Capture the cell that displays the provided text and extract its [X, Y] central coordinate. 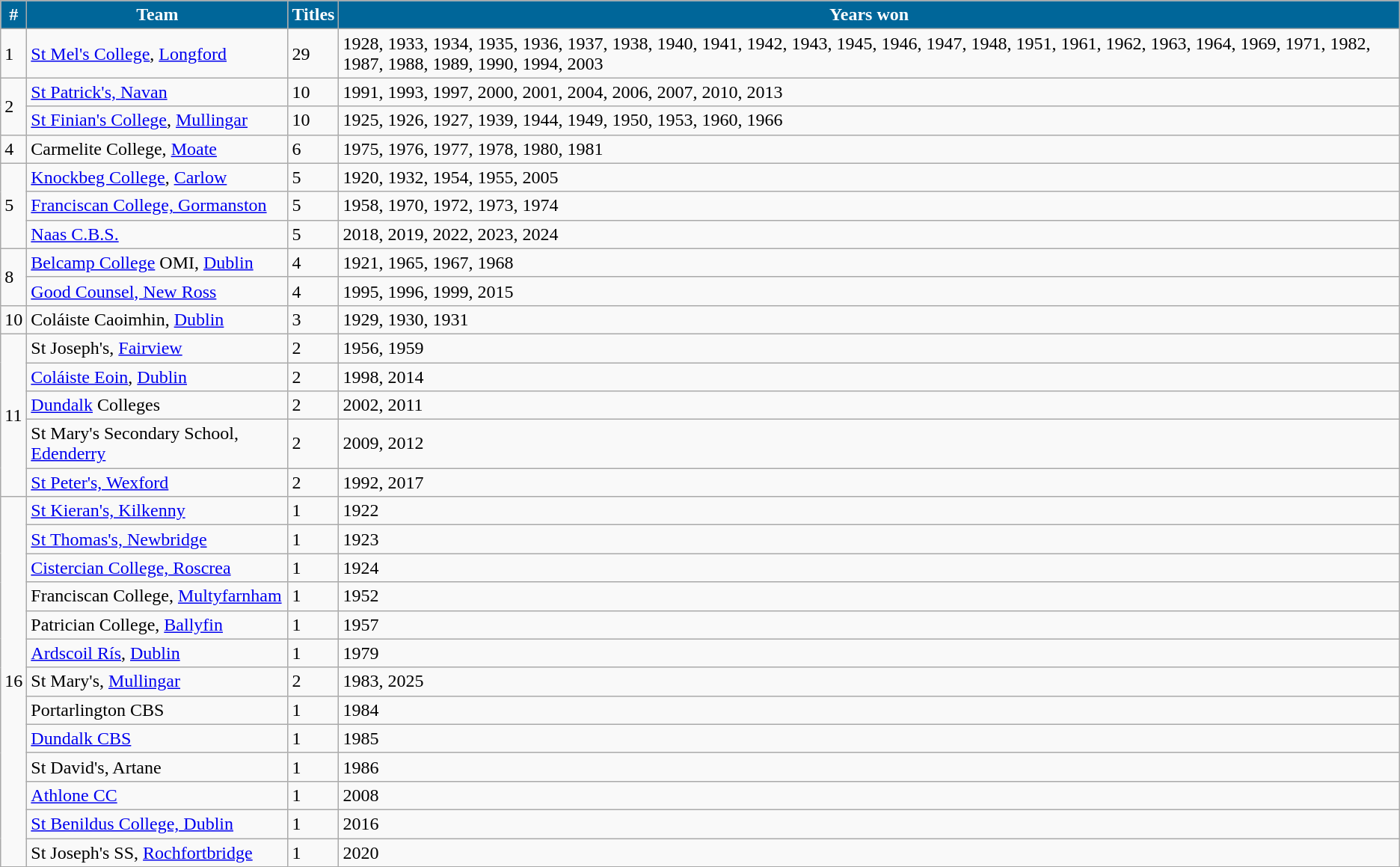
St Kieran's, Kilkenny [157, 511]
St Mary's, Mullingar [157, 681]
2018, 2019, 2022, 2023, 2024 [869, 234]
1923 [869, 539]
1979 [869, 653]
Team [157, 15]
29 [313, 54]
Good Counsel, New Ross [157, 291]
2020 [869, 852]
1924 [869, 568]
1983, 2025 [869, 681]
11 [13, 414]
St Thomas's, Newbridge [157, 539]
2008 [869, 795]
1992, 2017 [869, 482]
# [13, 15]
St Peter's, Wexford [157, 482]
1922 [869, 511]
St Patrick's, Navan [157, 92]
Patrician College, Ballyfin [157, 625]
1985 [869, 738]
1952 [869, 596]
Ardscoil Rís, Dublin [157, 653]
Dundalk CBS [157, 738]
1925, 1926, 1927, 1939, 1944, 1949, 1950, 1953, 1960, 1966 [869, 120]
Coláiste Caoimhin, Dublin [157, 319]
Years won [869, 15]
1958, 1970, 1972, 1973, 1974 [869, 206]
St David's, Artane [157, 767]
St Mary's Secondary School, Edenderry [157, 444]
1920, 1932, 1954, 1955, 2005 [869, 177]
St Joseph's, Fairview [157, 348]
2009, 2012 [869, 444]
1921, 1965, 1967, 1968 [869, 263]
1956, 1959 [869, 348]
8 [13, 277]
1975, 1976, 1977, 1978, 1980, 1981 [869, 149]
Naas C.B.S. [157, 234]
St Benildus College, Dublin [157, 824]
Dundalk Colleges [157, 405]
1929, 1930, 1931 [869, 319]
Franciscan College, Gormanston [157, 206]
1998, 2014 [869, 376]
16 [13, 682]
1995, 1996, 1999, 2015 [869, 291]
1986 [869, 767]
St Mel's College, Longford [157, 54]
Cistercian College, Roscrea [157, 568]
St Joseph's SS, Rochfortbridge [157, 852]
1984 [869, 710]
2016 [869, 824]
Portarlington CBS [157, 710]
Carmelite College, Moate [157, 149]
1957 [869, 625]
2002, 2011 [869, 405]
Franciscan College, Multyfarnham [157, 596]
St Finian's College, Mullingar [157, 120]
1991, 1993, 1997, 2000, 2001, 2004, 2006, 2007, 2010, 2013 [869, 92]
6 [313, 149]
Athlone CC [157, 795]
Coláiste Eoin, Dublin [157, 376]
Knockbeg College, Carlow [157, 177]
3 [313, 319]
Titles [313, 15]
Belcamp College OMI, Dublin [157, 263]
